Extract the [x, y] coordinate from the center of the cell holding the provided text.  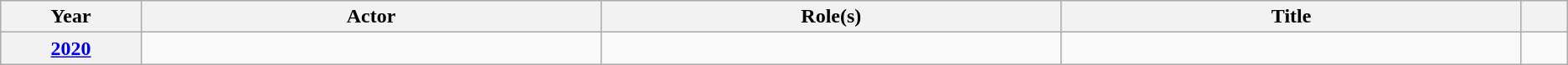
Year [71, 17]
Role(s) [831, 17]
Title [1292, 17]
2020 [71, 48]
Actor [370, 17]
